Find where the given text appears and provide that cell's center as (x, y) coordinate. 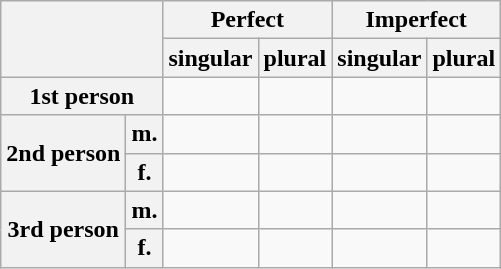
2nd person (64, 153)
Imperfect (416, 20)
1st person (82, 96)
Perfect (248, 20)
3rd person (64, 229)
